Return the [x, y] coordinate for the center point of the cell that contains the specified text.  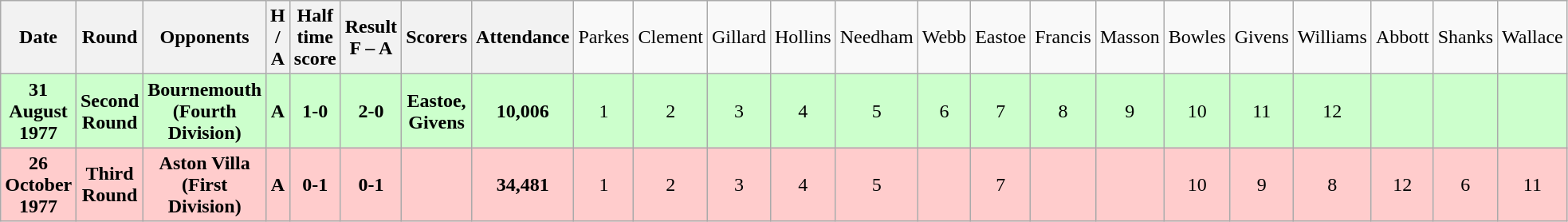
Aston Villa (First Division) [205, 184]
Needham [877, 38]
Hollins [803, 38]
Parkes [604, 38]
Half time score [315, 38]
26 October 1977 [38, 184]
Scorers [437, 38]
Round [109, 38]
Eastoe, Givens [437, 111]
Eastoe [1001, 38]
31 August 1977 [38, 111]
Wallace [1533, 38]
Abbott [1402, 38]
Third Round [109, 184]
Masson [1130, 38]
34,481 [523, 184]
Second Round [109, 111]
Date [38, 38]
Clement [670, 38]
Givens [1261, 38]
H / A [278, 38]
2-0 [371, 111]
Bournemouth (Fourth Division) [205, 111]
Webb [944, 38]
Opponents [205, 38]
Shanks [1465, 38]
Francis [1063, 38]
10,006 [523, 111]
Bowles [1197, 38]
Williams [1332, 38]
ResultF – A [371, 38]
1-0 [315, 111]
Gillard [738, 38]
Attendance [523, 38]
